Identify which cell holds the provided text, then report its (X, Y) central coordinate. 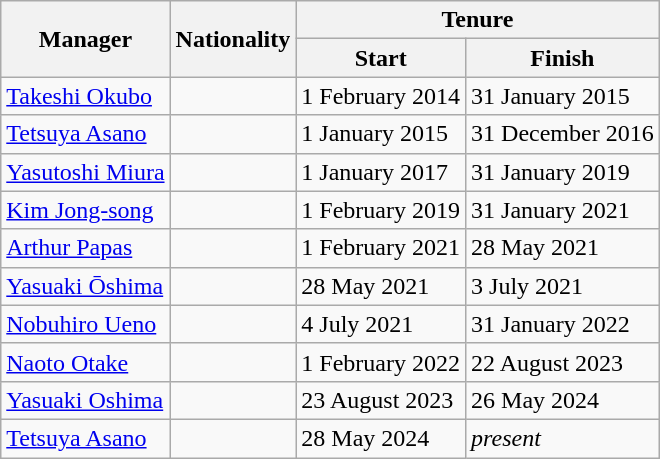
4 July 2021 (381, 324)
1 February 2022 (381, 362)
Yasuaki Oshima (86, 400)
31 January 2019 (563, 172)
Naoto Otake (86, 362)
Yasutoshi Miura (86, 172)
26 May 2024 (563, 400)
present (563, 438)
1 February 2019 (381, 210)
Nationality (233, 39)
31 January 2015 (563, 96)
Start (381, 58)
23 August 2023 (381, 400)
1 February 2021 (381, 248)
1 January 2017 (381, 172)
31 January 2022 (563, 324)
31 January 2021 (563, 210)
Tenure (478, 20)
1 January 2015 (381, 134)
28 May 2024 (381, 438)
Arthur Papas (86, 248)
Takeshi Okubo (86, 96)
22 August 2023 (563, 362)
31 December 2016 (563, 134)
Nobuhiro Ueno (86, 324)
Yasuaki Ōshima (86, 286)
Finish (563, 58)
3 July 2021 (563, 286)
1 February 2014 (381, 96)
Kim Jong-song (86, 210)
Manager (86, 39)
